Provide the (x, y) coordinate of the cell's center where the given text is located.  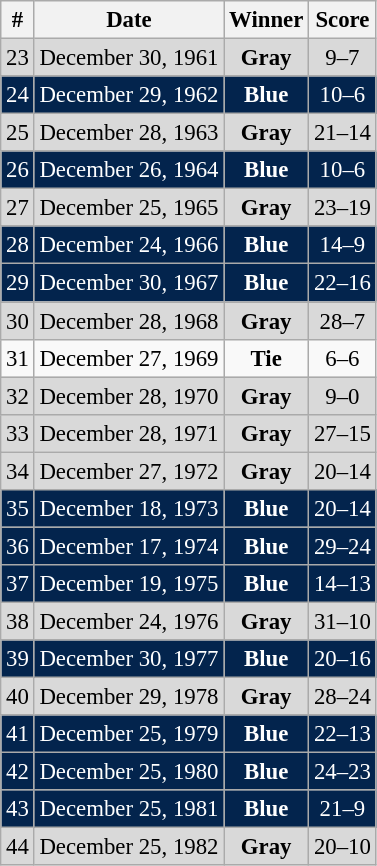
9–7 (343, 58)
30 (18, 321)
December 28, 1970 (129, 396)
December 27, 1972 (129, 471)
December 29, 1978 (129, 697)
39 (18, 659)
29 (18, 283)
6–6 (343, 358)
41 (18, 734)
December 25, 1981 (129, 809)
14–9 (343, 245)
December 30, 1967 (129, 283)
34 (18, 471)
38 (18, 621)
20–10 (343, 847)
Date (129, 20)
December 26, 1964 (129, 170)
21–9 (343, 809)
25 (18, 133)
December 28, 1968 (129, 321)
December 28, 1963 (129, 133)
9–0 (343, 396)
December 25, 1980 (129, 772)
December 18, 1973 (129, 509)
31–10 (343, 621)
December 30, 1977 (129, 659)
December 25, 1979 (129, 734)
Tie (266, 358)
December 27, 1969 (129, 358)
33 (18, 433)
24–23 (343, 772)
26 (18, 170)
24 (18, 95)
December 25, 1965 (129, 208)
14–13 (343, 584)
December 24, 1976 (129, 621)
December 30, 1961 (129, 58)
Winner (266, 20)
31 (18, 358)
43 (18, 809)
37 (18, 584)
28–7 (343, 321)
Score (343, 20)
December 24, 1966 (129, 245)
27–15 (343, 433)
29–24 (343, 546)
21–14 (343, 133)
December 17, 1974 (129, 546)
42 (18, 772)
23–19 (343, 208)
44 (18, 847)
35 (18, 509)
20–16 (343, 659)
28 (18, 245)
December 25, 1982 (129, 847)
23 (18, 58)
28–24 (343, 697)
December 29, 1962 (129, 95)
27 (18, 208)
40 (18, 697)
# (18, 20)
36 (18, 546)
22–16 (343, 283)
32 (18, 396)
December 19, 1975 (129, 584)
December 28, 1971 (129, 433)
22–13 (343, 734)
